Output the [X, Y] coordinate of the center of the cell containing the given text.  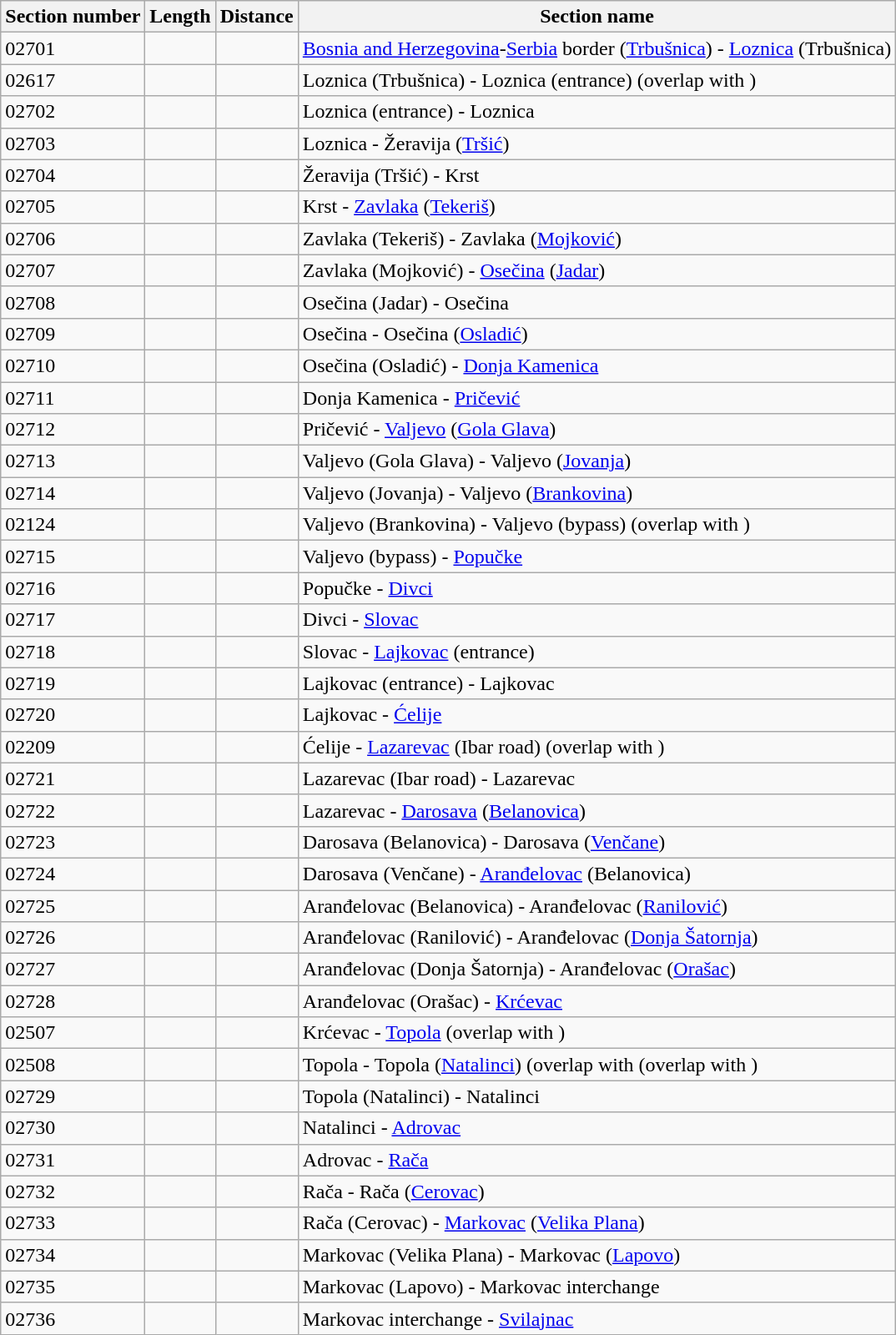
02725 [73, 905]
Divci - Slovac [596, 620]
Krćevac - Topola (overlap with ) [596, 1033]
02717 [73, 620]
Rača (Cerovac) - Markovac (Velika Plana) [596, 1223]
Valjevo (Gola Glava) - Valjevo (Jovanja) [596, 461]
02704 [73, 175]
02724 [73, 874]
Aranđelovac (Ranilović) - Aranđelovac (Donja Šatornja) [596, 938]
02714 [73, 493]
02508 [73, 1065]
Darosava (Belanovica) - Darosava (Venčane) [596, 842]
02708 [73, 302]
02734 [73, 1255]
02706 [73, 239]
02124 [73, 525]
02728 [73, 1001]
Markovac (Velika Plana) - Markovac (Lapovo) [596, 1255]
Valjevo (Brankovina) - Valjevo (bypass) (overlap with ) [596, 525]
Loznica - Žeravija (Tršić) [596, 144]
02713 [73, 461]
Loznica (Trbušnica) - Loznica (entrance) (overlap with ) [596, 80]
Popučke - Divci [596, 588]
02718 [73, 652]
Loznica (entrance) - Loznica [596, 112]
02716 [73, 588]
02722 [73, 810]
02730 [73, 1128]
02707 [73, 270]
Bosnia and Herzegovina-Serbia border (Trbušnica) - Loznica (Trbušnica) [596, 48]
02507 [73, 1033]
02720 [73, 715]
Valjevo (bypass) - Popučke [596, 557]
Zavlaka (Tekeriš) - Zavlaka (Mojković) [596, 239]
Lazarevac - Darosava (Belanovica) [596, 810]
Lajkovac - Ćelije [596, 715]
Aranđelovac (Donja Šatornja) - Aranđelovac (Orašac) [596, 970]
Aranđelovac (Belanovica) - Aranđelovac (Ranilović) [596, 905]
02731 [73, 1160]
Markovac interchange - Svilajnac [596, 1318]
Darosava (Venčane) - Aranđelovac (Belanovica) [596, 874]
02701 [73, 48]
Aranđelovac (Orašac) - Krćevac [596, 1001]
02711 [73, 398]
02726 [73, 938]
02617 [73, 80]
02209 [73, 747]
02712 [73, 430]
02733 [73, 1223]
02735 [73, 1287]
02732 [73, 1191]
02705 [73, 207]
Krst - Zavlaka (Tekeriš) [596, 207]
02729 [73, 1096]
02721 [73, 778]
Zavlaka (Mojković) - Osečina (Jadar) [596, 270]
02702 [73, 112]
Ćelije - Lazarevac (Ibar road) (overlap with ) [596, 747]
02719 [73, 683]
Natalinci - Adrovac [596, 1128]
Lajkovac (entrance) - Lajkovac [596, 683]
Osečina (Osladić) - Donja Kamenica [596, 365]
02709 [73, 334]
Rača - Rača (Cerovac) [596, 1191]
Topola (Natalinci) - Natalinci [596, 1096]
Valjevo (Jovanja) - Valjevo (Brankovina) [596, 493]
Section number [73, 17]
Osečina (Jadar) - Osečina [596, 302]
Topola - Topola (Natalinci) (overlap with (overlap with ) [596, 1065]
Markovac (Lapovo) - Markovac interchange [596, 1287]
Donja Kamenica - Pričević [596, 398]
02703 [73, 144]
Adrovac - Rača [596, 1160]
Section name [596, 17]
02715 [73, 557]
Žeravija (Tršić) - Krst [596, 175]
Distance [257, 17]
Lazarevac (Ibar road) - Lazarevac [596, 778]
02723 [73, 842]
02727 [73, 970]
02710 [73, 365]
Length [180, 17]
Slovac - Lajkovac (entrance) [596, 652]
02736 [73, 1318]
Pričević - Valjevo (Gola Glava) [596, 430]
Osečina - Osečina (Osladić) [596, 334]
